Return (x, y) of the center of cell containing provided text 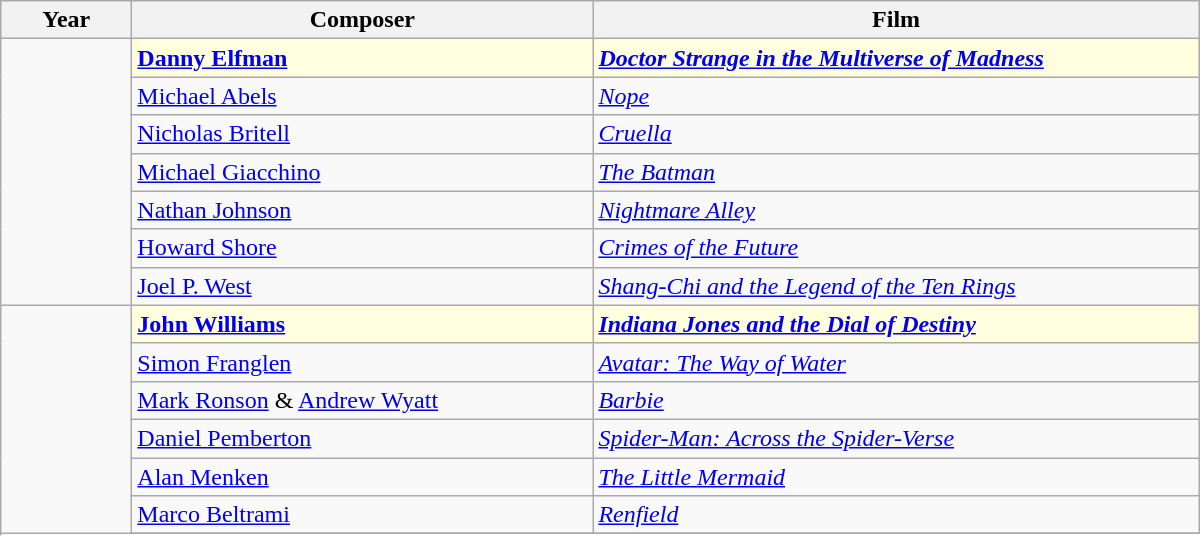
Marco Beltrami (362, 515)
Nathan Johnson (362, 210)
Doctor Strange in the Multiverse of Madness (896, 58)
John Williams (362, 324)
Daniel Pemberton (362, 438)
Nicholas Britell (362, 134)
Simon Franglen (362, 362)
Shang-Chi and the Legend of the Ten Rings (896, 286)
Michael Abels (362, 96)
Nope (896, 96)
Composer (362, 20)
Renfield (896, 515)
Mark Ronson & Andrew Wyatt (362, 400)
Spider-Man: Across the Spider-Verse (896, 438)
Michael Giacchino (362, 172)
Film (896, 20)
The Batman (896, 172)
Howard Shore (362, 248)
The Little Mermaid (896, 477)
Crimes of the Future (896, 248)
Danny Elfman (362, 58)
Joel P. West (362, 286)
Alan Menken (362, 477)
Year (66, 20)
Cruella (896, 134)
Barbie (896, 400)
Avatar: The Way of Water (896, 362)
Indiana Jones and the Dial of Destiny (896, 324)
Nightmare Alley (896, 210)
